Locate the cell with the specified text and output its (X, Y) center coordinate. 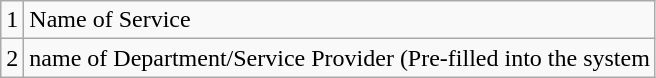
2 (12, 58)
1 (12, 20)
Name of Service (340, 20)
name of Department/Service Provider (Pre-filled into the system (340, 58)
